Detect which cell encompasses the target text, then output its [x, y] center coordinate. 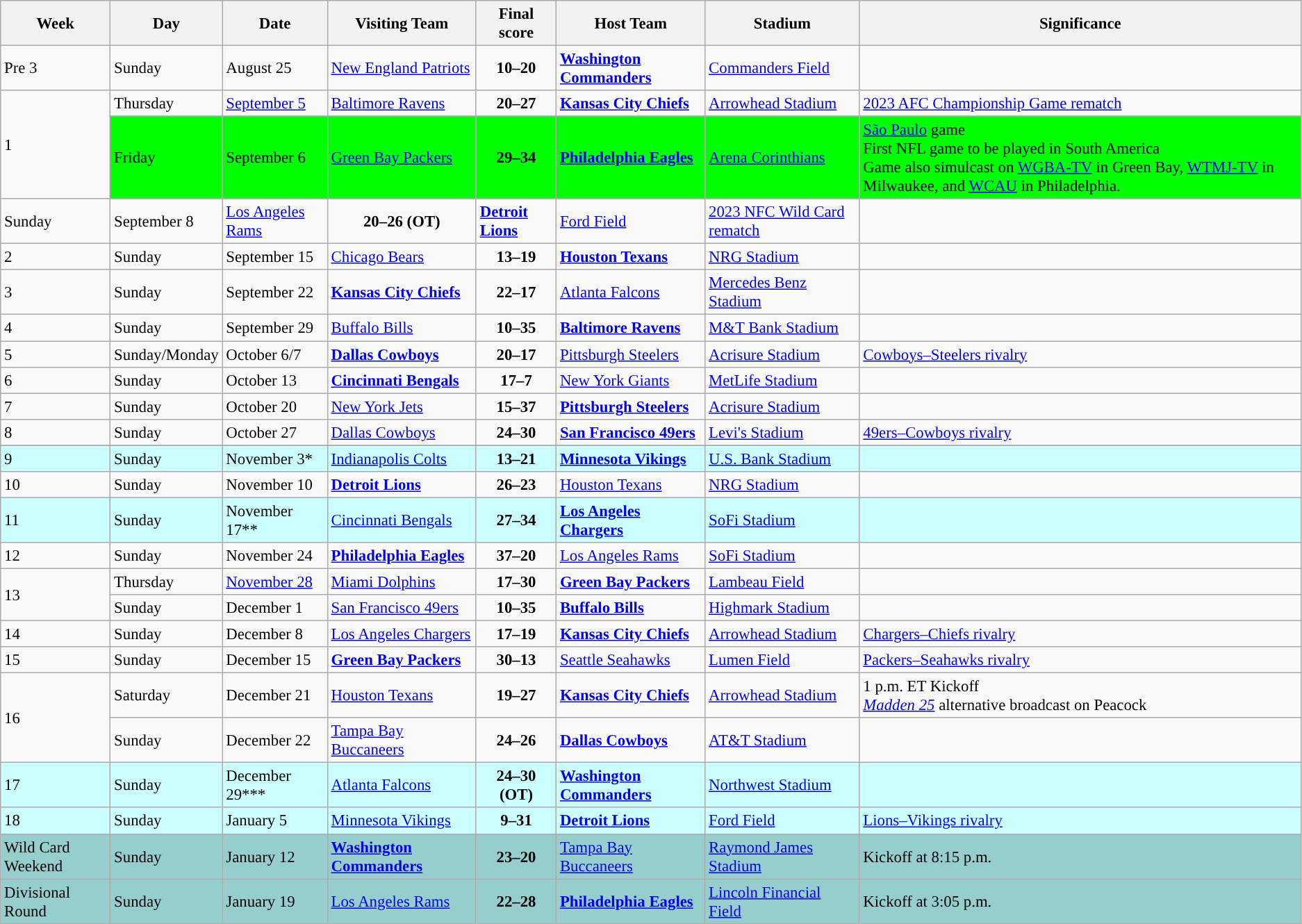
9 [56, 459]
24–26 [516, 741]
New York Jets [402, 406]
Chargers–Chiefs rivalry [1080, 634]
Kickoff at 3:05 p.m. [1080, 902]
Lambeau Field [782, 581]
December 21 [275, 696]
Date [275, 24]
November 3* [275, 459]
8 [56, 432]
December 8 [275, 634]
Host Team [631, 24]
3 [56, 292]
24–30 (OT) [516, 785]
Lumen Field [782, 660]
January 19 [275, 902]
1 [56, 145]
23–20 [516, 856]
Saturday [167, 696]
17–19 [516, 634]
22–17 [516, 292]
Week [56, 24]
December 15 [275, 660]
13 [56, 595]
15–37 [516, 406]
January 12 [275, 856]
Cowboys–Steelers rivalry [1080, 354]
13–21 [516, 459]
Highmark Stadium [782, 608]
October 27 [275, 432]
MetLife Stadium [782, 380]
Visiting Team [402, 24]
29–34 [516, 158]
Stadium [782, 24]
December 1 [275, 608]
U.S. Bank Stadium [782, 459]
M&T Bank Stadium [782, 328]
14 [56, 634]
September 5 [275, 104]
Arena Corinthians [782, 158]
Indianapolis Colts [402, 459]
20–17 [516, 354]
26–23 [516, 485]
30–13 [516, 660]
10 [56, 485]
Commanders Field [782, 68]
19–27 [516, 696]
6 [56, 380]
5 [56, 354]
November 28 [275, 581]
September 15 [275, 257]
October 20 [275, 406]
September 6 [275, 158]
AT&T Stadium [782, 741]
Seattle Seahawks [631, 660]
20–26 (OT) [402, 221]
Raymond James Stadium [782, 856]
Wild Card Weekend [56, 856]
Lions–Vikings rivalry [1080, 821]
Levi's Stadium [782, 432]
20–27 [516, 104]
November 17** [275, 520]
December 22 [275, 741]
27–34 [516, 520]
1 p.m. ET KickoffMadden 25 alternative broadcast on Peacock [1080, 696]
Miami Dolphins [402, 581]
49ers–Cowboys rivalry [1080, 432]
September 29 [275, 328]
2023 AFC Championship Game rematch [1080, 104]
September 8 [167, 221]
13–19 [516, 257]
Divisional Round [56, 902]
September 22 [275, 292]
Day [167, 24]
August 25 [275, 68]
Northwest Stadium [782, 785]
Pre 3 [56, 68]
December 29*** [275, 785]
11 [56, 520]
22–28 [516, 902]
Packers–Seahawks rivalry [1080, 660]
November 24 [275, 556]
October 13 [275, 380]
Sunday/Monday [167, 354]
2 [56, 257]
10–20 [516, 68]
Friday [167, 158]
18 [56, 821]
October 6/7 [275, 354]
4 [56, 328]
15 [56, 660]
New York Giants [631, 380]
17–7 [516, 380]
New England Patriots [402, 68]
12 [56, 556]
Significance [1080, 24]
January 5 [275, 821]
Chicago Bears [402, 257]
Mercedes Benz Stadium [782, 292]
16 [56, 718]
November 10 [275, 485]
37–20 [516, 556]
7 [56, 406]
Final score [516, 24]
9–31 [516, 821]
Lincoln Financial Field [782, 902]
17 [56, 785]
2023 NFC Wild Card rematch [782, 221]
17–30 [516, 581]
24–30 [516, 432]
Kickoff at 8:15 p.m. [1080, 856]
